From the cell containing the given text, extract its center point as [X, Y] coordinate. 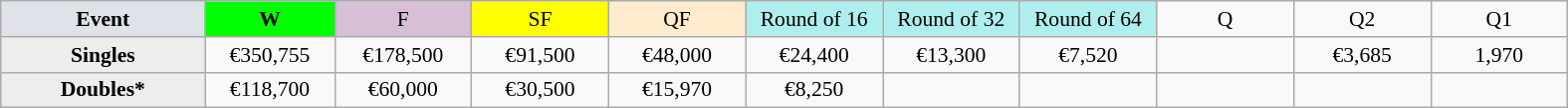
Q2 [1362, 19]
Singles [104, 55]
Q [1226, 19]
€178,500 [403, 55]
€24,400 [814, 55]
F [403, 19]
Round of 16 [814, 19]
Round of 64 [1088, 19]
€91,500 [541, 55]
Doubles* [104, 90]
Q1 [1499, 19]
QF [677, 19]
Event [104, 19]
W [270, 19]
€8,250 [814, 90]
€3,685 [1362, 55]
€350,755 [270, 55]
€60,000 [403, 90]
€7,520 [1088, 55]
€48,000 [677, 55]
1,970 [1499, 55]
€118,700 [270, 90]
€15,970 [677, 90]
€30,500 [541, 90]
Round of 32 [951, 19]
SF [541, 19]
€13,300 [951, 55]
